For the text-containing cell, return its midpoint in [X, Y] coordinate format. 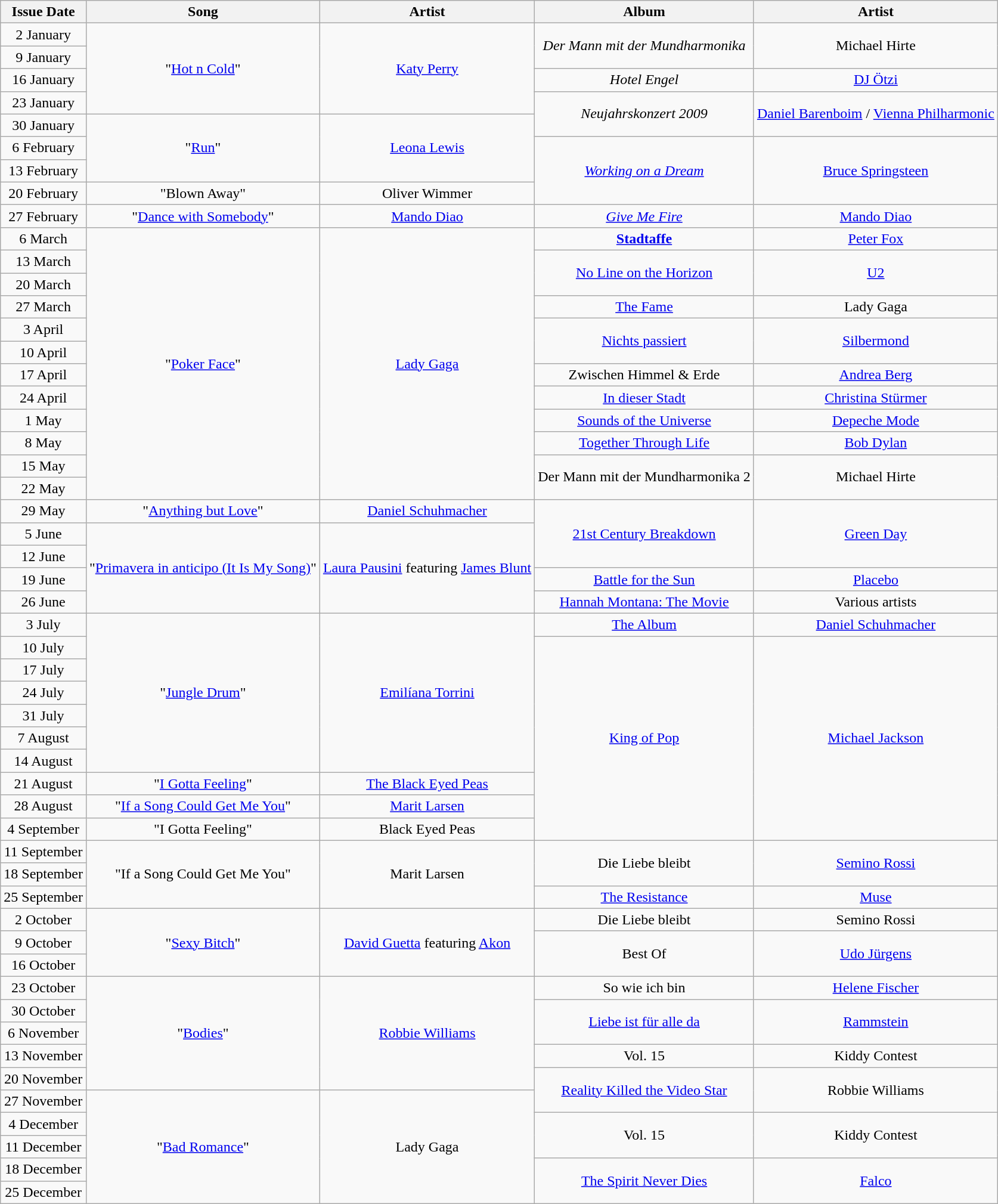
6 November [44, 1033]
9 January [44, 57]
13 March [44, 261]
Issue Date [44, 12]
20 March [44, 284]
Black Eyed Peas [427, 829]
Nichts passiert [644, 341]
So wie ich bin [644, 988]
3 April [44, 330]
Peter Fox [875, 239]
6 February [44, 148]
The Album [644, 624]
30 October [44, 1011]
Best Of [644, 954]
10 July [44, 647]
23 October [44, 988]
21 August [44, 784]
28 August [44, 806]
David Guetta featuring Akon [427, 942]
In dieser Stadt [644, 398]
The Fame [644, 307]
1 May [44, 420]
Leona Lewis [427, 148]
DJ Ötzi [875, 80]
"Dance with Somebody" [203, 216]
Battle for the Sun [644, 579]
Der Mann mit der Mundharmonika [644, 46]
4 September [44, 829]
31 July [44, 716]
"Sexy Bitch" [203, 942]
Neujahrskonzert 2009 [644, 114]
11 September [44, 852]
"Poker Face" [203, 364]
25 September [44, 897]
Oliver Wimmer [427, 193]
Silbermond [875, 341]
18 December [44, 1169]
Sounds of the Universe [644, 420]
U2 [875, 273]
"Blown Away" [203, 193]
13 November [44, 1056]
18 September [44, 874]
Give Me Fire [644, 216]
26 June [44, 602]
21st Century Breakdown [644, 534]
10 April [44, 352]
Rammstein [875, 1022]
17 July [44, 670]
"Primavera in anticipo (It Is My Song)" [203, 568]
Bruce Springsteen [875, 171]
Working on a Dream [644, 171]
"Bad Romance" [203, 1147]
13 February [44, 171]
Song [203, 12]
27 March [44, 307]
Various artists [875, 602]
19 June [44, 579]
8 May [44, 443]
Depeche Mode [875, 420]
3 July [44, 624]
Emilíana Torrini [427, 692]
King of Pop [644, 738]
2 October [44, 920]
29 May [44, 511]
22 May [44, 488]
17 April [44, 375]
5 June [44, 534]
24 April [44, 398]
Together Through Life [644, 443]
20 February [44, 193]
2 January [44, 35]
30 January [44, 125]
The Black Eyed Peas [427, 784]
24 July [44, 693]
Zwischen Himmel & Erde [644, 375]
6 March [44, 239]
Michael Jackson [875, 738]
The Resistance [644, 897]
Muse [875, 897]
Hotel Engel [644, 80]
14 August [44, 761]
11 December [44, 1147]
"Anything but Love" [203, 511]
Hannah Montana: The Movie [644, 602]
"Jungle Drum" [203, 692]
27 November [44, 1101]
16 October [44, 965]
Album [644, 12]
27 February [44, 216]
Bob Dylan [875, 443]
15 May [44, 466]
"Bodies" [203, 1033]
9 October [44, 942]
Green Day [875, 534]
Laura Pausini featuring James Blunt [427, 568]
25 December [44, 1192]
"Hot n Cold" [203, 69]
Der Mann mit der Mundharmonika 2 [644, 477]
Falco [875, 1181]
Helene Fischer [875, 988]
12 June [44, 556]
16 January [44, 80]
Udo Jürgens [875, 954]
The Spirit Never Dies [644, 1181]
Reality Killed the Video Star [644, 1090]
Andrea Berg [875, 375]
7 August [44, 738]
Stadtaffe [644, 239]
Placebo [875, 579]
Liebe ist für alle da [644, 1022]
"Run" [203, 148]
Daniel Barenboim / Vienna Philharmonic [875, 114]
20 November [44, 1079]
23 January [44, 103]
No Line on the Horizon [644, 273]
4 December [44, 1124]
Christina Stürmer [875, 398]
Katy Perry [427, 69]
